For the text-containing cell, return its midpoint in (X, Y) coordinate format. 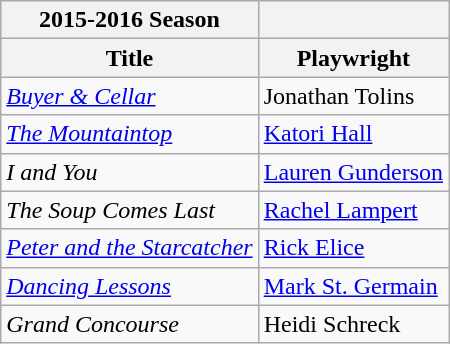
2015-2016 Season (130, 20)
Heidi Schreck (353, 324)
Katori Hall (353, 134)
Playwright (353, 58)
Mark St. Germain (353, 286)
Rachel Lampert (353, 210)
Grand Concourse (130, 324)
Lauren Gunderson (353, 172)
I and You (130, 172)
The Mountaintop (130, 134)
Buyer & Cellar (130, 96)
Jonathan Tolins (353, 96)
Title (130, 58)
Peter and the Starcatcher (130, 248)
Rick Elice (353, 248)
The Soup Comes Last (130, 210)
Dancing Lessons (130, 286)
